For the text-containing cell, return its midpoint in (x, y) coordinate format. 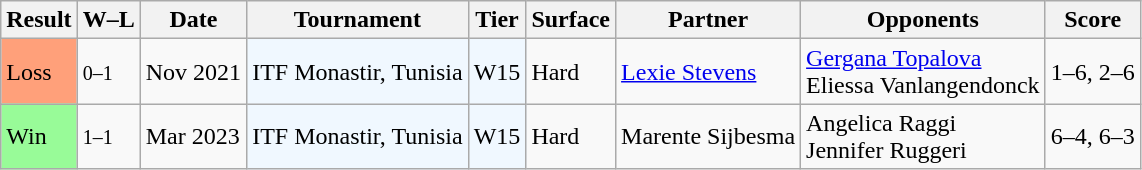
W–L (108, 20)
Score (1092, 20)
Surface (571, 20)
1–6, 2–6 (1092, 72)
Angelica Raggi Jennifer Ruggeri (924, 136)
Partner (708, 20)
Result (39, 20)
Nov 2021 (193, 72)
Marente Sijbesma (708, 136)
6–4, 6–3 (1092, 136)
Date (193, 20)
Tournament (358, 20)
Win (39, 136)
Tier (497, 20)
Gergana Topalova Eliessa Vanlangendonck (924, 72)
0–1 (108, 72)
Mar 2023 (193, 136)
1–1 (108, 136)
Lexie Stevens (708, 72)
Loss (39, 72)
Opponents (924, 20)
